Return [x, y] of the center of cell containing provided text 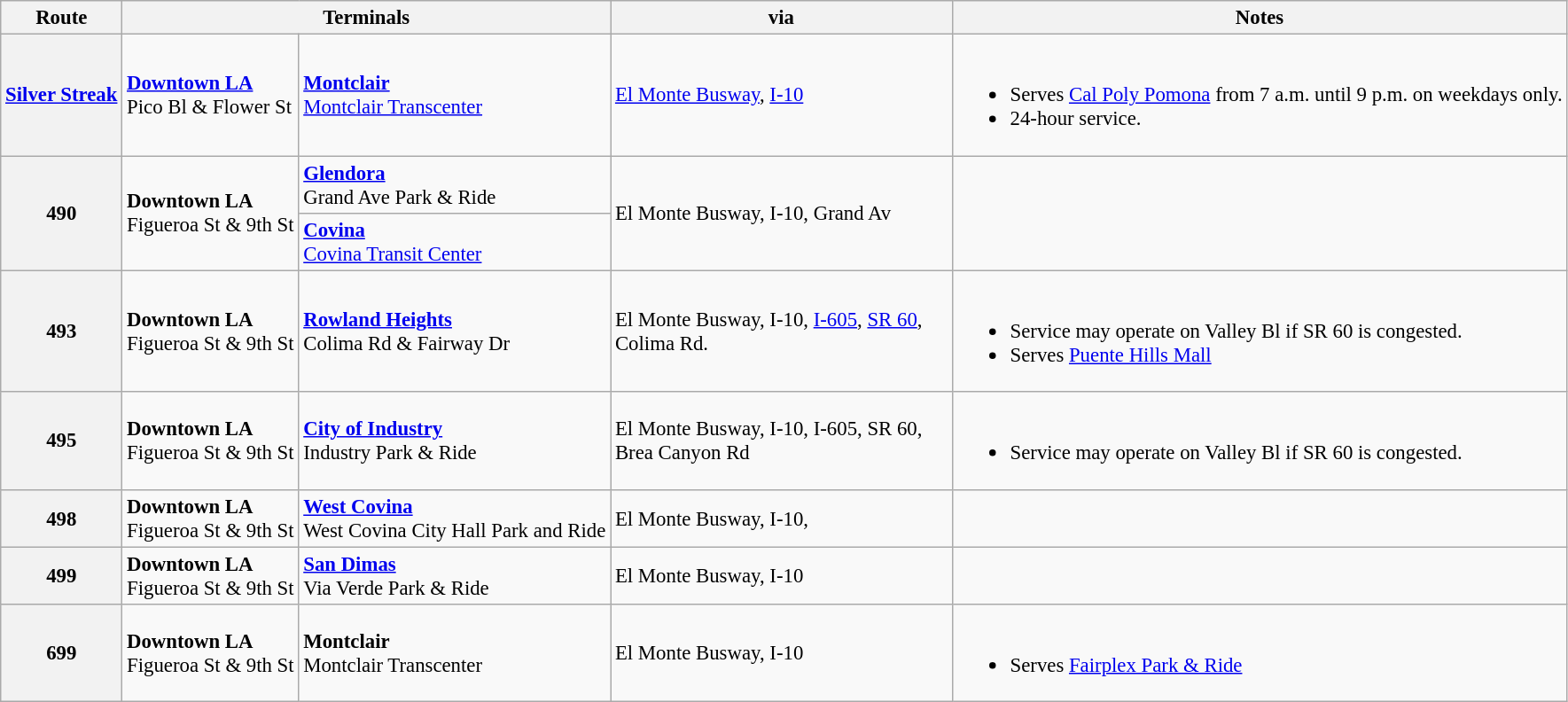
West CovinaWest Covina City Hall Park and Ride [455, 518]
Route [62, 18]
El Monte Busway, I-10, I-605, SR 60, Brea Canyon Rd [782, 441]
El Monte Busway, I-10, Grand Av [782, 213]
490 [62, 213]
Serves Cal Poly Pomona from 7 a.m. until 9 p.m. on weekdays only.24-hour service. [1260, 96]
Serves Fairplex Park & Ride [1260, 652]
Silver Streak [62, 96]
Service may operate on Valley Bl if SR 60 is congested.Serves Puente Hills Mall [1260, 331]
Notes [1260, 18]
Service may operate on Valley Bl if SR 60 is congested. [1260, 441]
495 [62, 441]
498 [62, 518]
Downtown LAPico Bl & Flower St [211, 96]
499 [62, 576]
Rowland HeightsColima Rd & Fairway Dr [455, 331]
El Monte Busway, I-10, [782, 518]
via [782, 18]
493 [62, 331]
CovinaCovina Transit Center [455, 241]
El Monte Busway, I-10, I-605, SR 60, Colima Rd. [782, 331]
699 [62, 652]
GlendoraGrand Ave Park & Ride [455, 184]
Terminals [367, 18]
San DimasVia Verde Park & Ride [455, 576]
City of IndustryIndustry Park & Ride [455, 441]
